Detect which cell encompasses the target text, then output its (x, y) center coordinate. 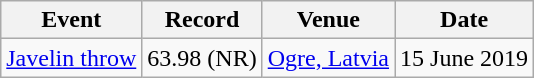
Event (72, 20)
Venue (328, 20)
63.98 (NR) (202, 58)
Javelin throw (72, 58)
Record (202, 20)
15 June 2019 (464, 58)
Ogre, Latvia (328, 58)
Date (464, 20)
